Scan for the cell matching the given text and deliver its [X, Y] coordinate at center. 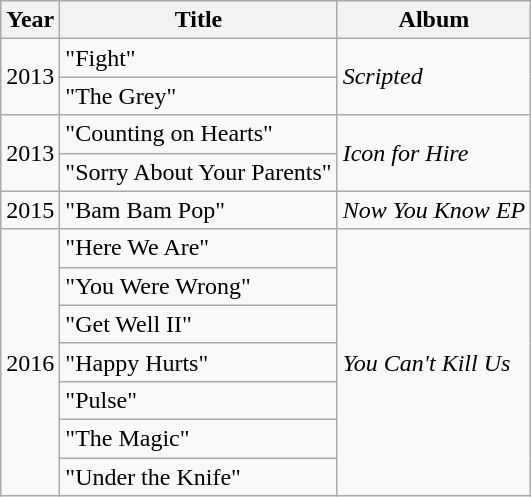
"Fight" [198, 58]
2015 [30, 210]
"You Were Wrong" [198, 286]
Year [30, 20]
"Sorry About Your Parents" [198, 172]
Title [198, 20]
"Under the Knife" [198, 477]
You Can't Kill Us [434, 362]
"Get Well II" [198, 324]
Now You Know EP [434, 210]
"Pulse" [198, 400]
Icon for Hire [434, 153]
"The Magic" [198, 438]
Scripted [434, 77]
"The Grey" [198, 96]
2016 [30, 362]
"Counting on Hearts" [198, 134]
"Happy Hurts" [198, 362]
"Here We Are" [198, 248]
Album [434, 20]
"Bam Bam Pop" [198, 210]
